Identify which cell holds the provided text, then report its [x, y] central coordinate. 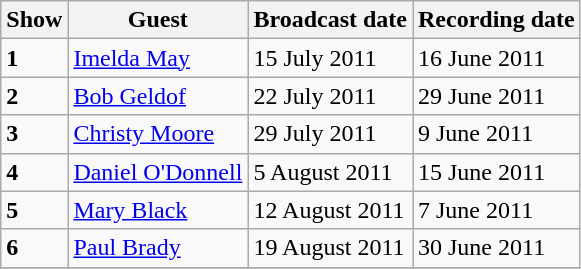
Guest [158, 20]
Show [34, 20]
Christy Moore [158, 134]
7 June 2011 [496, 210]
Mary Black [158, 210]
5 August 2011 [330, 172]
5 [34, 210]
15 July 2011 [330, 58]
16 June 2011 [496, 58]
Paul Brady [158, 248]
6 [34, 248]
29 July 2011 [330, 134]
Imelda May [158, 58]
Daniel O'Donnell [158, 172]
29 June 2011 [496, 96]
30 June 2011 [496, 248]
19 August 2011 [330, 248]
22 July 2011 [330, 96]
Broadcast date [330, 20]
3 [34, 134]
Bob Geldof [158, 96]
12 August 2011 [330, 210]
15 June 2011 [496, 172]
9 June 2011 [496, 134]
4 [34, 172]
Recording date [496, 20]
1 [34, 58]
2 [34, 96]
